For the text-containing cell, return its midpoint in [x, y] coordinate format. 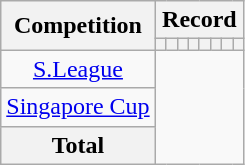
Competition [78, 26]
S.League [78, 69]
Record [199, 20]
Total [78, 145]
Singapore Cup [78, 107]
